Search for the cell housing the specified text and yield its (x, y) center coordinate. 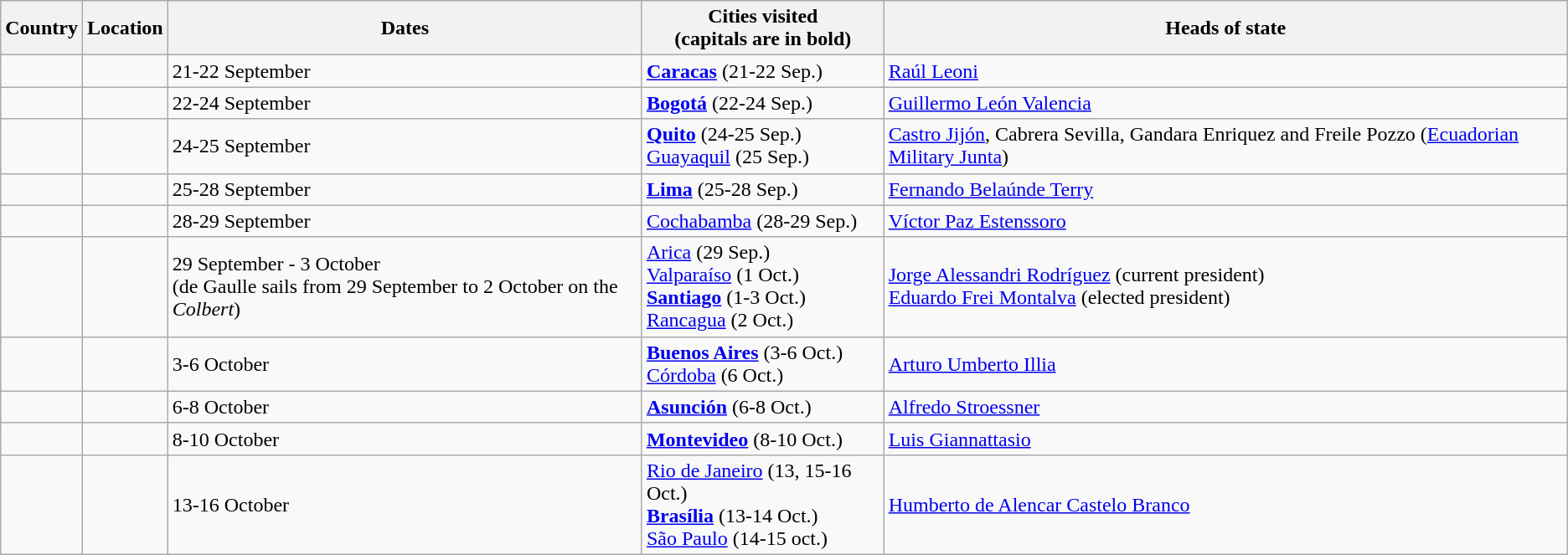
21-22 September (405, 71)
22-24 September (405, 103)
Caracas (21-22 Sep.) (762, 71)
Humberto de Alencar Castelo Branco (1225, 504)
Montevideo (8-10 Oct.) (762, 439)
Bogotá (22-24 Sep.) (762, 103)
Location (125, 28)
Víctor Paz Estenssoro (1225, 221)
Heads of state (1225, 28)
Guillermo León Valencia (1225, 103)
Alfredo Stroessner (1225, 407)
Castro Jijón, Cabrera Sevilla, Gandara Enriquez and Freile Pozzo (Ecuadorian Military Junta) (1225, 146)
25-28 September (405, 189)
Arica (29 Sep.)Valparaíso (1 Oct.)Santiago (1-3 Oct.)Rancagua (2 Oct.) (762, 286)
Country (42, 28)
24-25 September (405, 146)
28-29 September (405, 221)
Arturo Umberto Illia (1225, 363)
Cochabamba (28-29 Sep.) (762, 221)
Luis Giannattasio (1225, 439)
Cities visited(capitals are in bold) (762, 28)
Asunción (6-8 Oct.) (762, 407)
Dates (405, 28)
13-16 October (405, 504)
Jorge Alessandri Rodríguez (current president)Eduardo Frei Montalva (elected president) (1225, 286)
6-8 October (405, 407)
Raúl Leoni (1225, 71)
29 September - 3 October(de Gaulle sails from 29 September to 2 October on the Colbert) (405, 286)
Fernando Belaúnde Terry (1225, 189)
3-6 October (405, 363)
Rio de Janeiro (13, 15-16 Oct.)Brasília (13-14 Oct.)São Paulo (14-15 oct.) (762, 504)
Buenos Aires (3-6 Oct.)Córdoba (6 Oct.) (762, 363)
Lima (25-28 Sep.) (762, 189)
8-10 October (405, 439)
Quito (24-25 Sep.)Guayaquil (25 Sep.) (762, 146)
